Locate the cell with the specified text and output its [x, y] center coordinate. 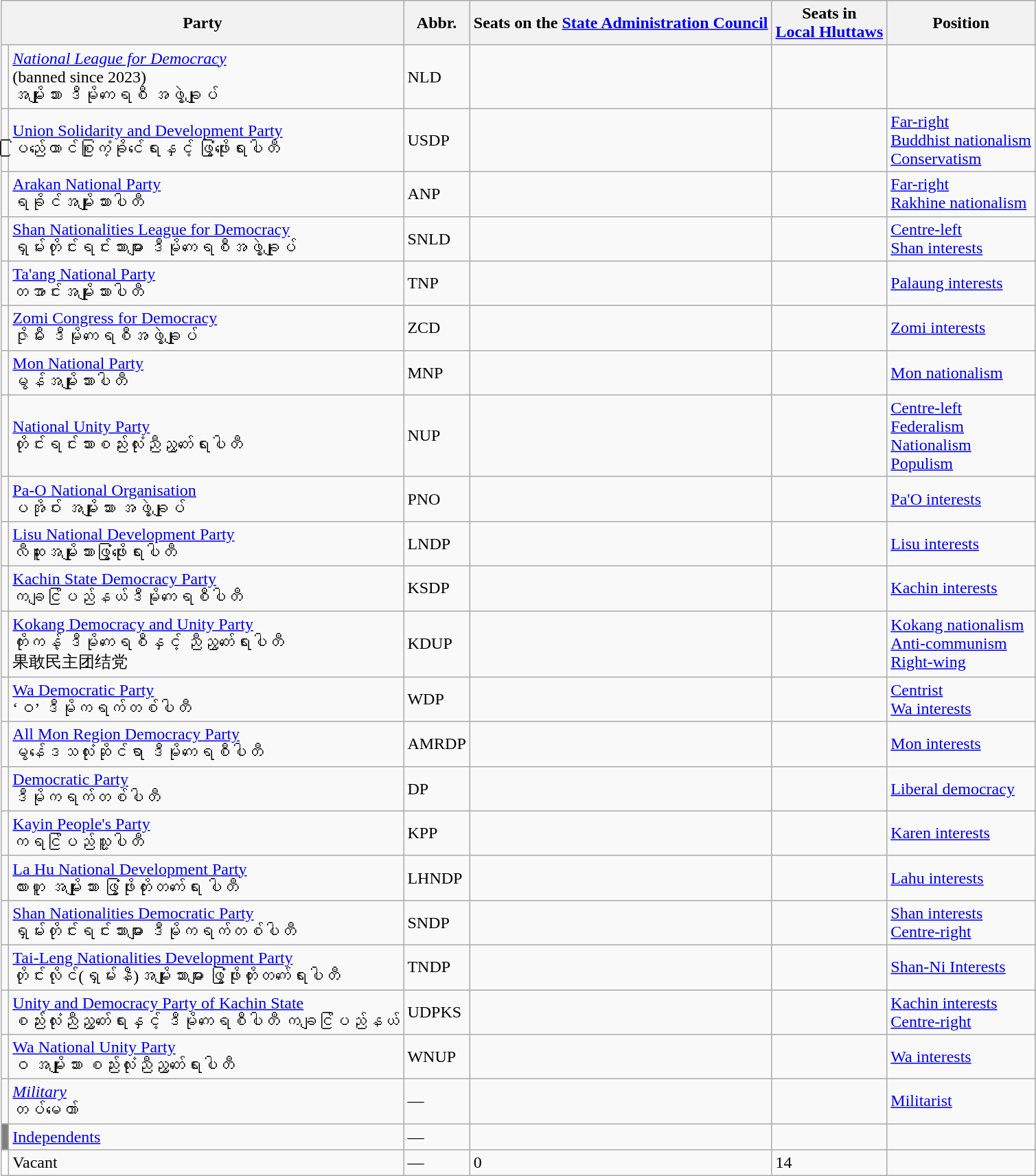
LNDP [437, 544]
KPP [437, 833]
Pa'O interests [961, 498]
0 [621, 1163]
Seats inLocal Hluttaws [829, 23]
ANP [437, 194]
All Mon Region Democracy Partyမွန်ဒေသလုံးဆိုင်ရာ ဒီမိုကရေစီပါတီ [206, 744]
AMRDP [437, 744]
La Hu National Development Partyလားဟူ အမျိုးသား ဖွံ့ဖြိုးတိုးတက်ရေး ပါတီ [206, 877]
KSDP [437, 588]
WNUP [437, 1057]
Position [961, 23]
Shan Nationalities Democratic Partyရှမ်းတိုင်းရင်းသားများ ဒီမိုကရက်တစ်ပါတီ [206, 923]
Tai-Leng Nationalities Development Partyတိုင်းလိုင်(ရှမ်းနီ)အမျိုးသားများ ဖွံ့ဖြိုးတိုးတက်ရေးပါတီ [206, 967]
Kachin interestsCentre-right [961, 1012]
NUP [437, 435]
National Unity Partyတိုင်းရင်းသားစည်းလုံးညီညွတ်ရေးပါတီ [206, 435]
Karen interests [961, 833]
LHNDP [437, 877]
Shan-Ni Interests [961, 967]
Ta'ang National Partyတအာင်းအမျိုးသားပါတီ [206, 283]
Centre-leftShan interests [961, 239]
Shan Nationalities League for Democracyရှမ်းတိုင်းရင်းသားများ ဒီမိုကရေစီအဖွဲ့ချုပ် [206, 239]
PNO [437, 498]
CentristWa interests [961, 699]
Independents [206, 1137]
Palaung interests [961, 283]
Liberal democracy [961, 788]
Unity and Democracy Party of Kachin Stateစည်းလုံးညီညွတ်ရေးနှင့် ဒီမိုကရေစီပါတီ ကချင်ပြည်နယ် [206, 1012]
Zomi Congress for Democracyဇိုမီး ဒီမိုကရေစီအဖွဲ့ချုပ် [206, 328]
Wa National Unity Partyဝ အမျိုးသား စည်းလုံးညီညွတ်ရေးပါတီ [206, 1057]
MNP [437, 372]
Wa Democratic Party‘ဝ’ ဒီမိုကရက်တစ်ပါတီ [206, 699]
SNLD [437, 239]
TNDP [437, 967]
NLD [437, 77]
Lahu interests [961, 877]
Kokang nationalismAnti-communismRight-wing [961, 644]
Militarist [961, 1101]
Kayin People's Partyကရင်ပြည်သူ့ပါတီ [206, 833]
Shan interestsCentre-right [961, 923]
Abbr. [437, 23]
Lisu National Development Partyလီဆူးအမျိုးသားဖွံ့ဖြိုးရေးပါတီ [206, 544]
Mon National Partyမွန်အမျိုးသားပါတီ [206, 372]
Lisu interests [961, 544]
Mon interests [961, 744]
WDP [437, 699]
UDPKS [437, 1012]
DP [437, 788]
Arakan National Partyရခိုင်အမျိုးသားပါတီ [206, 194]
Pa-O National Organisationပအိုဝ်း အမျိုးသား အဖွဲ့ချုပ် [206, 498]
Seats on the State Administration Council [621, 23]
Centre-leftFederalismNationalismPopulism [961, 435]
USDP [437, 140]
ZCD [437, 328]
Far-rightBuddhist nationalismConservatism [961, 140]
Mon nationalism [961, 372]
Far-rightRakhine nationalism [961, 194]
KDUP [437, 644]
Vacant [206, 1163]
SNDP [437, 923]
Kokang Democracy and Unity Partyကိုးကန့် ဒီမိုကရေစီနှင့် ညီညွတ်ရေးပါတီ果敢民主团结党 [206, 644]
14 [829, 1163]
Zomi interests [961, 328]
TNP [437, 283]
Wa interests [961, 1057]
Democratic Partyဒီမိုကရက်တစ်ပါတီ [206, 788]
Kachin interests [961, 588]
National League for Democracy(banned since 2023)အမျိုးသား ဒီမိုကရေစီ အဖွဲ့ချုပ် [206, 77]
Union Solidarity and Development Partyပြည်ထောင်စုကြံ့ခိုင်ရေးနှင့် ဖွံ့ဖြိုးရေးပါတီ [206, 140]
Kachin State Democracy Partyကချင်ပြည်နယ်ဒီမိုကရေစီပါတီ [206, 588]
Party [203, 23]
Militaryတပ်မ​တော် [206, 1101]
